Scan for the cell matching the given text and deliver its (x, y) coordinate at center. 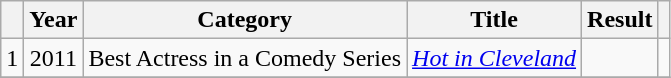
Best Actress in a Comedy Series (245, 58)
Category (245, 20)
2011 (54, 58)
Hot in Cleveland (494, 58)
Title (494, 20)
1 (12, 58)
Year (54, 20)
Result (620, 20)
